Capture the cell that displays the provided text and extract its (X, Y) central coordinate. 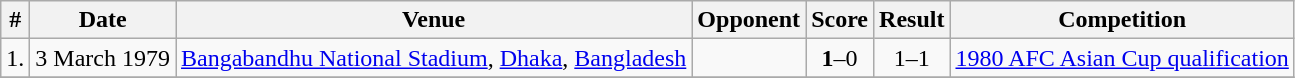
Score (840, 20)
1. (16, 58)
Venue (434, 20)
Result (912, 20)
3 March 1979 (103, 58)
Competition (1122, 20)
1–1 (912, 58)
1–0 (840, 58)
Date (103, 20)
Opponent (749, 20)
# (16, 20)
1980 AFC Asian Cup qualification (1122, 58)
Bangabandhu National Stadium, Dhaka, Bangladesh (434, 58)
